Capture the cell that displays the provided text and extract its (x, y) central coordinate. 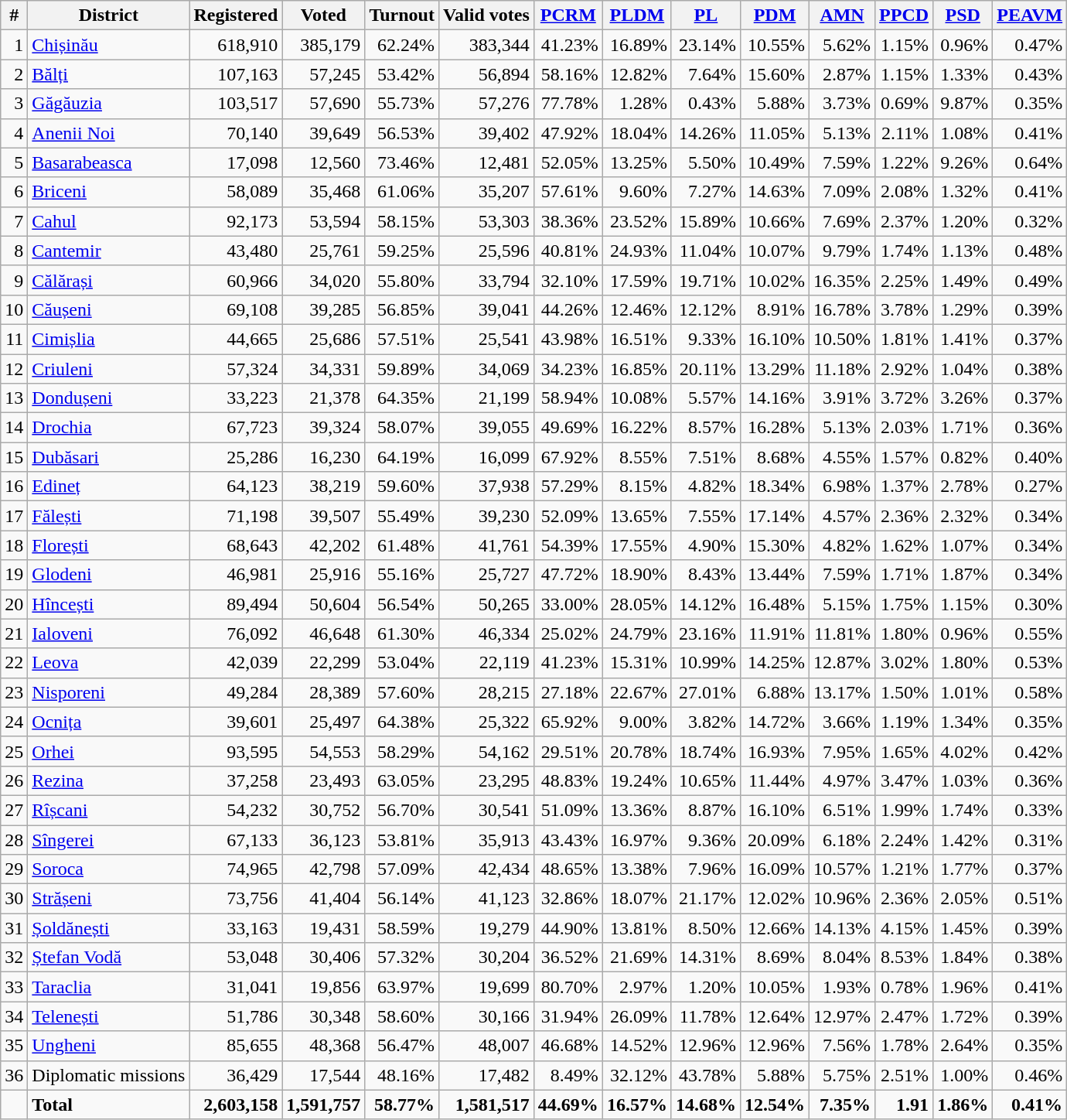
93,595 (236, 751)
40.81% (568, 251)
25,761 (323, 251)
11.05% (775, 133)
16.09% (775, 869)
33,223 (236, 398)
58.59% (402, 928)
8.49% (568, 1075)
30,406 (323, 958)
42,434 (486, 869)
48.65% (568, 869)
27 (14, 810)
4.02% (963, 751)
Nisporeni (108, 692)
2.32% (963, 516)
9.79% (843, 251)
34,331 (323, 369)
23,493 (323, 780)
54,232 (236, 810)
PCRM (568, 15)
17 (14, 516)
1.33% (963, 74)
74,965 (236, 869)
17,544 (323, 1075)
17,098 (236, 162)
2,603,158 (236, 1105)
0.82% (963, 457)
64.19% (402, 457)
1.96% (963, 987)
49.69% (568, 428)
56.53% (402, 133)
16,230 (323, 457)
28,389 (323, 692)
1.93% (843, 987)
41,404 (323, 899)
56.85% (402, 309)
17.14% (775, 516)
8.50% (705, 928)
9.00% (637, 722)
Basarabeasca (108, 162)
12.46% (637, 309)
12.02% (775, 899)
8.68% (775, 457)
2.97% (637, 987)
18 (14, 545)
Bălți (108, 74)
2.51% (905, 1075)
28,215 (486, 692)
0.32% (1030, 221)
19.24% (637, 780)
43.98% (568, 339)
3.26% (963, 398)
11.81% (843, 633)
16.97% (637, 839)
25,686 (323, 339)
14.25% (775, 663)
16.48% (775, 604)
30,166 (486, 1016)
14.13% (843, 928)
14.63% (775, 192)
42,202 (323, 545)
73,756 (236, 899)
76,092 (236, 633)
39,507 (323, 516)
57.60% (402, 692)
385,179 (323, 45)
44,665 (236, 339)
Taraclia (108, 987)
8.55% (637, 457)
Florești (108, 545)
10 (14, 309)
11.78% (705, 1016)
48.16% (402, 1075)
25,322 (486, 722)
1.75% (905, 604)
39,402 (486, 133)
1.13% (963, 251)
33,163 (236, 928)
20.11% (705, 369)
64.38% (402, 722)
22 (14, 663)
PDM (775, 15)
49,284 (236, 692)
14.12% (705, 604)
47.92% (568, 133)
6 (14, 192)
12.97% (843, 1016)
9.60% (637, 192)
Anenii Noi (108, 133)
16.78% (843, 309)
20.78% (637, 751)
1.28% (637, 104)
21,199 (486, 398)
36.52% (568, 958)
Voted (323, 15)
6.51% (843, 810)
11.04% (705, 251)
Găgăuzia (108, 104)
51,786 (236, 1016)
1.19% (905, 722)
4.55% (843, 457)
38,219 (323, 487)
1.29% (963, 309)
65.92% (568, 722)
53.81% (402, 839)
62.24% (402, 45)
56.54% (402, 604)
8.53% (905, 958)
2.24% (905, 839)
6.88% (775, 692)
58.16% (568, 74)
63.97% (402, 987)
Ialoveni (108, 633)
59.60% (402, 487)
10.57% (843, 869)
89,494 (236, 604)
24.93% (637, 251)
54.39% (568, 545)
32.10% (568, 280)
1.34% (963, 722)
0.30% (1030, 604)
10.07% (775, 251)
2.92% (905, 369)
13 (14, 398)
71,198 (236, 516)
9.26% (963, 162)
Sîngerei (108, 839)
34 (14, 1016)
12.54% (775, 1105)
9.36% (705, 839)
55.80% (402, 280)
54,162 (486, 751)
0.33% (1030, 810)
34,020 (323, 280)
31.94% (568, 1016)
17.55% (637, 545)
Dondușeni (108, 398)
Șoldănești (108, 928)
70,140 (236, 133)
1.37% (905, 487)
14.16% (775, 398)
27.18% (568, 692)
53,048 (236, 958)
0.47% (1030, 45)
8.43% (705, 575)
5.50% (705, 162)
13.65% (637, 516)
42,798 (323, 869)
Chișinău (108, 45)
Cimișlia (108, 339)
PSD (963, 15)
35,468 (323, 192)
7.56% (843, 1046)
14.52% (637, 1046)
Turnout (402, 15)
7.09% (843, 192)
41,761 (486, 545)
39,055 (486, 428)
9.33% (705, 339)
67.92% (568, 457)
19.71% (705, 280)
21 (14, 633)
25.02% (568, 633)
15 (14, 457)
0.31% (1030, 839)
Rezina (108, 780)
16.57% (637, 1105)
0.58% (1030, 692)
Strășeni (108, 899)
Rîșcani (108, 810)
32.12% (637, 1075)
1.99% (905, 810)
3.91% (843, 398)
25,541 (486, 339)
11.91% (775, 633)
57,245 (323, 74)
13.44% (775, 575)
39,601 (236, 722)
6.18% (843, 839)
11.44% (775, 780)
10.08% (637, 398)
61.48% (402, 545)
24 (14, 722)
1.62% (905, 545)
19,431 (323, 928)
1.78% (905, 1046)
4.57% (843, 516)
56.14% (402, 899)
39,285 (323, 309)
36,123 (323, 839)
68,643 (236, 545)
8 (14, 251)
77.78% (568, 104)
32.86% (568, 899)
0.69% (905, 104)
18.90% (637, 575)
34.23% (568, 369)
11 (14, 339)
31 (14, 928)
1.87% (963, 575)
Diplomatic missions (108, 1075)
58.29% (402, 751)
13.17% (843, 692)
1.72% (963, 1016)
37,938 (486, 487)
10.65% (705, 780)
58.60% (402, 1016)
3.47% (905, 780)
55.49% (402, 516)
15.89% (705, 221)
1.81% (905, 339)
16.89% (637, 45)
1.01% (963, 692)
1.41% (963, 339)
34,069 (486, 369)
Ștefan Vodă (108, 958)
21.69% (637, 958)
2.05% (963, 899)
16.85% (637, 369)
58,089 (236, 192)
1.84% (963, 958)
7.27% (705, 192)
57.32% (402, 958)
16,099 (486, 457)
12.64% (775, 1016)
28.05% (637, 604)
8.69% (775, 958)
54,553 (323, 751)
33,794 (486, 280)
25,916 (323, 575)
21.17% (705, 899)
1.32% (963, 192)
2.25% (905, 280)
2 (14, 74)
3.73% (843, 104)
Cantemir (108, 251)
1.57% (905, 457)
10.55% (775, 45)
0.40% (1030, 457)
8.91% (775, 309)
20 (14, 604)
35,207 (486, 192)
43.78% (705, 1075)
26 (14, 780)
32 (14, 958)
22,119 (486, 663)
0.51% (1030, 899)
8.04% (843, 958)
50,265 (486, 604)
1.42% (963, 839)
44.69% (568, 1105)
24.79% (637, 633)
67,723 (236, 428)
4.90% (705, 545)
1.86% (963, 1105)
12,560 (323, 162)
0.42% (1030, 751)
103,517 (236, 104)
39,041 (486, 309)
3.02% (905, 663)
Total (108, 1105)
12 (14, 369)
56,894 (486, 74)
10.99% (705, 663)
20.09% (775, 839)
Briceni (108, 192)
3.66% (843, 722)
10.66% (775, 221)
56.70% (402, 810)
Glodeni (108, 575)
39,649 (323, 133)
16.51% (637, 339)
12.12% (705, 309)
PEAVM (1030, 15)
58.77% (402, 1105)
30,752 (323, 810)
10.50% (843, 339)
33 (14, 987)
15.31% (637, 663)
5.75% (843, 1075)
6.98% (843, 487)
18.04% (637, 133)
15.60% (775, 74)
3 (14, 104)
53.04% (402, 663)
1,591,757 (323, 1105)
60,966 (236, 280)
19,856 (323, 987)
14.31% (705, 958)
13.25% (637, 162)
2.78% (963, 487)
4.97% (843, 780)
43.43% (568, 839)
48.83% (568, 780)
13.81% (637, 928)
57.61% (568, 192)
4 (14, 133)
23.52% (637, 221)
35 (14, 1046)
23,295 (486, 780)
39,324 (323, 428)
22.67% (637, 692)
36,429 (236, 1075)
13.38% (637, 869)
69,108 (236, 309)
2.11% (905, 133)
25 (14, 751)
5 (14, 162)
10.05% (775, 987)
0.48% (1030, 251)
10.96% (843, 899)
2.03% (905, 428)
46.68% (568, 1046)
Călărași (108, 280)
18.34% (775, 487)
16.22% (637, 428)
51.09% (568, 810)
8.15% (637, 487)
383,344 (486, 45)
52.05% (568, 162)
Ungheni (108, 1046)
61.30% (402, 633)
Cahul (108, 221)
# (14, 15)
1.50% (905, 692)
10.49% (775, 162)
618,910 (236, 45)
1.03% (963, 780)
19,699 (486, 987)
37,258 (236, 780)
7.64% (705, 74)
8.57% (705, 428)
53,303 (486, 221)
9.87% (963, 104)
0.49% (1030, 280)
1.00% (963, 1075)
1.08% (963, 133)
29.51% (568, 751)
56.47% (402, 1046)
12.82% (637, 74)
53.42% (402, 74)
36 (14, 1075)
30,204 (486, 958)
5.57% (705, 398)
2.47% (905, 1016)
67,133 (236, 839)
23.16% (705, 633)
18.74% (705, 751)
27.01% (705, 692)
Dubăsari (108, 457)
16.35% (843, 280)
29 (14, 869)
Leova (108, 663)
39,230 (486, 516)
41,123 (486, 899)
9 (14, 280)
Edineț (108, 487)
61.06% (402, 192)
7.69% (843, 221)
19 (14, 575)
0.78% (905, 987)
35,913 (486, 839)
55.16% (402, 575)
12,481 (486, 162)
PPCD (905, 15)
85,655 (236, 1046)
23.14% (705, 45)
57.51% (402, 339)
26.09% (637, 1016)
5.15% (843, 604)
Orhei (108, 751)
PLDM (637, 15)
7.95% (843, 751)
1.65% (905, 751)
57,276 (486, 104)
2.64% (963, 1046)
59.89% (402, 369)
District (108, 15)
53,594 (323, 221)
7.51% (705, 457)
50,604 (323, 604)
16 (14, 487)
3.78% (905, 309)
48,007 (486, 1046)
21,378 (323, 398)
42,039 (236, 663)
7 (14, 221)
14.26% (705, 133)
8.87% (705, 810)
30,348 (323, 1016)
2.08% (905, 192)
80.70% (568, 987)
38.36% (568, 221)
7.55% (705, 516)
1,581,517 (486, 1105)
25,596 (486, 251)
107,163 (236, 74)
1.22% (905, 162)
30,541 (486, 810)
Soroca (108, 869)
17.59% (637, 280)
Registered (236, 15)
5.62% (843, 45)
64,123 (236, 487)
0.55% (1030, 633)
33.00% (568, 604)
1.91 (905, 1105)
13.29% (775, 369)
3.72% (905, 398)
1 (14, 45)
52.09% (568, 516)
59.25% (402, 251)
4.15% (905, 928)
Hîncești (108, 604)
63.05% (402, 780)
44.90% (568, 928)
12.87% (843, 663)
46,981 (236, 575)
AMN (843, 15)
23 (14, 692)
64.35% (402, 398)
13.36% (637, 810)
0.27% (1030, 487)
14 (14, 428)
12.66% (775, 928)
0.46% (1030, 1075)
Ocnița (108, 722)
46,648 (323, 633)
Valid votes (486, 15)
7.96% (705, 869)
31,041 (236, 987)
16.28% (775, 428)
22,299 (323, 663)
0.53% (1030, 663)
57,324 (236, 369)
58.15% (402, 221)
92,173 (236, 221)
30 (14, 899)
2.87% (843, 74)
47.72% (568, 575)
1.04% (963, 369)
43,480 (236, 251)
1.07% (963, 545)
19,279 (486, 928)
28 (14, 839)
25,497 (323, 722)
73.46% (402, 162)
1.49% (963, 280)
57.09% (402, 869)
14.72% (775, 722)
58.94% (568, 398)
17,482 (486, 1075)
14.68% (705, 1105)
25,727 (486, 575)
57.29% (568, 487)
18.07% (637, 899)
46,334 (486, 633)
Telenești (108, 1016)
1.77% (963, 869)
55.73% (402, 104)
57,690 (323, 104)
0.64% (1030, 162)
2.37% (905, 221)
58.07% (402, 428)
Fălești (108, 516)
16.93% (775, 751)
Drochia (108, 428)
Căușeni (108, 309)
44.26% (568, 309)
25,286 (236, 457)
10.02% (775, 280)
1.45% (963, 928)
3.82% (705, 722)
1.21% (905, 869)
11.18% (843, 369)
15.30% (775, 545)
7.35% (843, 1105)
48,368 (323, 1046)
Criuleni (108, 369)
PL (705, 15)
